Provide the (x, y) coordinate of the cell's center where the given text is located.  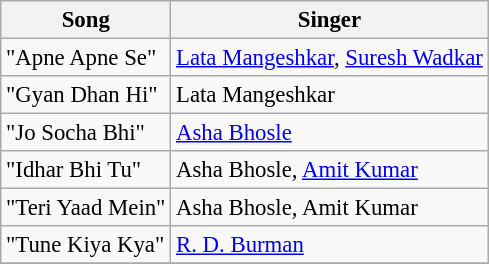
"Teri Yaad Mein" (86, 208)
"Jo Socha Bhi" (86, 133)
"Tune Kiya Kya" (86, 245)
R. D. Burman (330, 245)
"Idhar Bhi Tu" (86, 170)
Asha Bhosle (330, 133)
Lata Mangeshkar, Suresh Wadkar (330, 58)
Singer (330, 20)
Song (86, 20)
"Apne Apne Se" (86, 58)
"Gyan Dhan Hi" (86, 95)
Lata Mangeshkar (330, 95)
